Pinpoint the cell where the given text exists, returning its (x, y) midpoint coordinate. 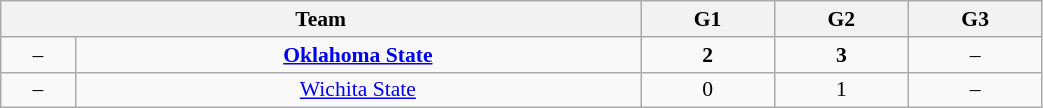
G2 (841, 19)
Team (321, 19)
G3 (975, 19)
Wichita State (358, 90)
1 (841, 90)
3 (841, 55)
2 (708, 55)
G1 (708, 19)
Oklahoma State (358, 55)
0 (708, 90)
